Find where the given text appears and provide that cell's center as (X, Y) coordinate. 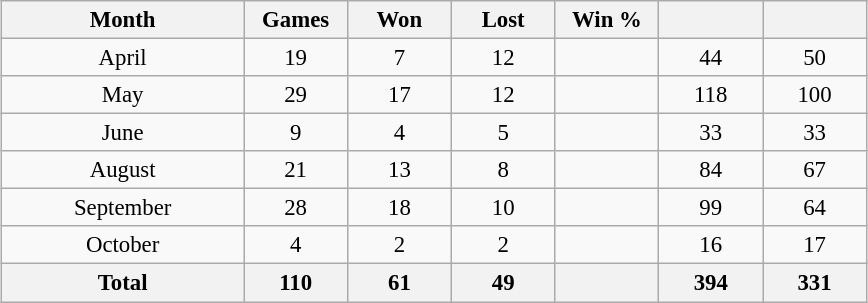
28 (296, 208)
Games (296, 20)
Win % (607, 20)
61 (399, 283)
June (123, 133)
64 (815, 208)
84 (711, 170)
Lost (503, 20)
August (123, 170)
21 (296, 170)
10 (503, 208)
Month (123, 20)
50 (815, 58)
99 (711, 208)
100 (815, 95)
67 (815, 170)
44 (711, 58)
May (123, 95)
16 (711, 245)
110 (296, 283)
394 (711, 283)
19 (296, 58)
September (123, 208)
13 (399, 170)
October (123, 245)
8 (503, 170)
7 (399, 58)
9 (296, 133)
49 (503, 283)
18 (399, 208)
5 (503, 133)
29 (296, 95)
118 (711, 95)
Won (399, 20)
331 (815, 283)
Total (123, 283)
April (123, 58)
